From the cell containing the given text, extract its center point as [X, Y] coordinate. 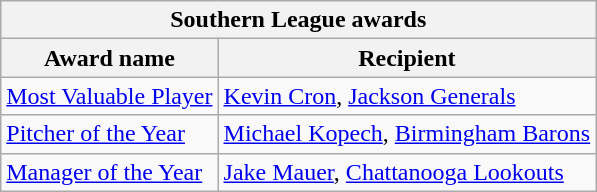
Southern League awards [298, 20]
Manager of the Year [110, 172]
Pitcher of the Year [110, 134]
Most Valuable Player [110, 96]
Recipient [407, 58]
Award name [110, 58]
Michael Kopech, Birmingham Barons [407, 134]
Kevin Cron, Jackson Generals [407, 96]
Jake Mauer, Chattanooga Lookouts [407, 172]
